From the cell containing the given text, extract its center point as [x, y] coordinate. 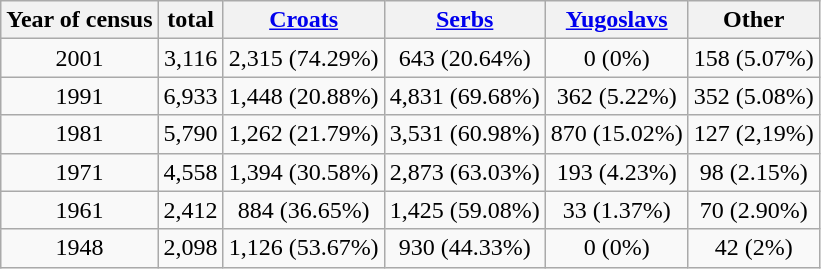
3,116 [190, 58]
1,262 (21.79%) [304, 134]
2,315 (74.29%) [304, 58]
4,831 (69.68%) [464, 96]
Croats [304, 20]
98 (2.15%) [754, 172]
1948 [80, 248]
Yugoslavs [616, 20]
70 (2.90%) [754, 210]
1991 [80, 96]
352 (5.08%) [754, 96]
33 (1.37%) [616, 210]
6,933 [190, 96]
158 (5.07%) [754, 58]
total [190, 20]
2,873 (63.03%) [464, 172]
884 (36.65%) [304, 210]
193 (4.23%) [616, 172]
1961 [80, 210]
5,790 [190, 134]
1971 [80, 172]
42 (2%) [754, 248]
Serbs [464, 20]
Year of census [80, 20]
4,558 [190, 172]
127 (2,19%) [754, 134]
1,425 (59.08%) [464, 210]
2,098 [190, 248]
1,448 (20.88%) [304, 96]
362 (5.22%) [616, 96]
930 (44.33%) [464, 248]
Other [754, 20]
3,531 (60.98%) [464, 134]
1,126 (53.67%) [304, 248]
643 (20.64%) [464, 58]
1981 [80, 134]
1,394 (30.58%) [304, 172]
870 (15.02%) [616, 134]
2001 [80, 58]
2,412 [190, 210]
